Return (X, Y) of the center of cell containing provided text 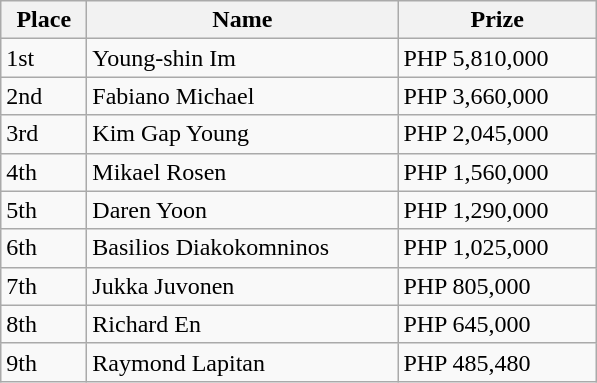
PHP 1,290,000 (498, 210)
PHP 1,560,000 (498, 172)
PHP 805,000 (498, 286)
3rd (44, 134)
Jukka Juvonen (242, 286)
Daren Yoon (242, 210)
Mikael Rosen (242, 172)
Richard En (242, 324)
9th (44, 362)
PHP 2,045,000 (498, 134)
5th (44, 210)
Fabiano Michael (242, 96)
2nd (44, 96)
8th (44, 324)
6th (44, 248)
Place (44, 20)
PHP 645,000 (498, 324)
Young-shin Im (242, 58)
Kim Gap Young (242, 134)
1st (44, 58)
PHP 485,480 (498, 362)
PHP 1,025,000 (498, 248)
Raymond Lapitan (242, 362)
Name (242, 20)
PHP 5,810,000 (498, 58)
Basilios Diakokomninos (242, 248)
PHP 3,660,000 (498, 96)
Prize (498, 20)
4th (44, 172)
7th (44, 286)
